Locate the cell with the specified text and output its (x, y) center coordinate. 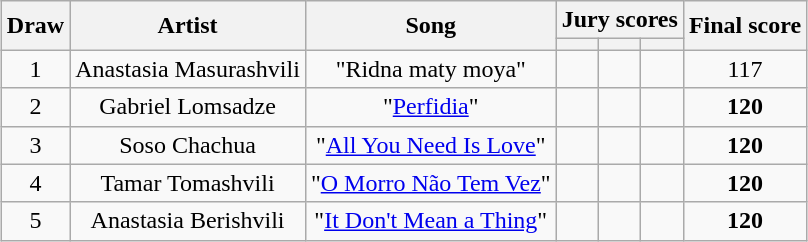
1 (35, 69)
Jury scores (620, 20)
4 (35, 183)
"O Morro Não Tem Vez" (430, 183)
117 (744, 69)
Final score (744, 26)
"It Don't Mean a Thing" (430, 221)
Song (430, 26)
Anastasia Masurashvili (188, 69)
2 (35, 107)
Tamar Tomashvili (188, 183)
Draw (35, 26)
"All You Need Is Love" (430, 145)
5 (35, 221)
"Perfidia" (430, 107)
Artist (188, 26)
Soso Chachua (188, 145)
"Ridna maty moya" (430, 69)
Anastasia Berishvili (188, 221)
Gabriel Lomsadze (188, 107)
3 (35, 145)
